Locate the cell with the specified text and output its (X, Y) center coordinate. 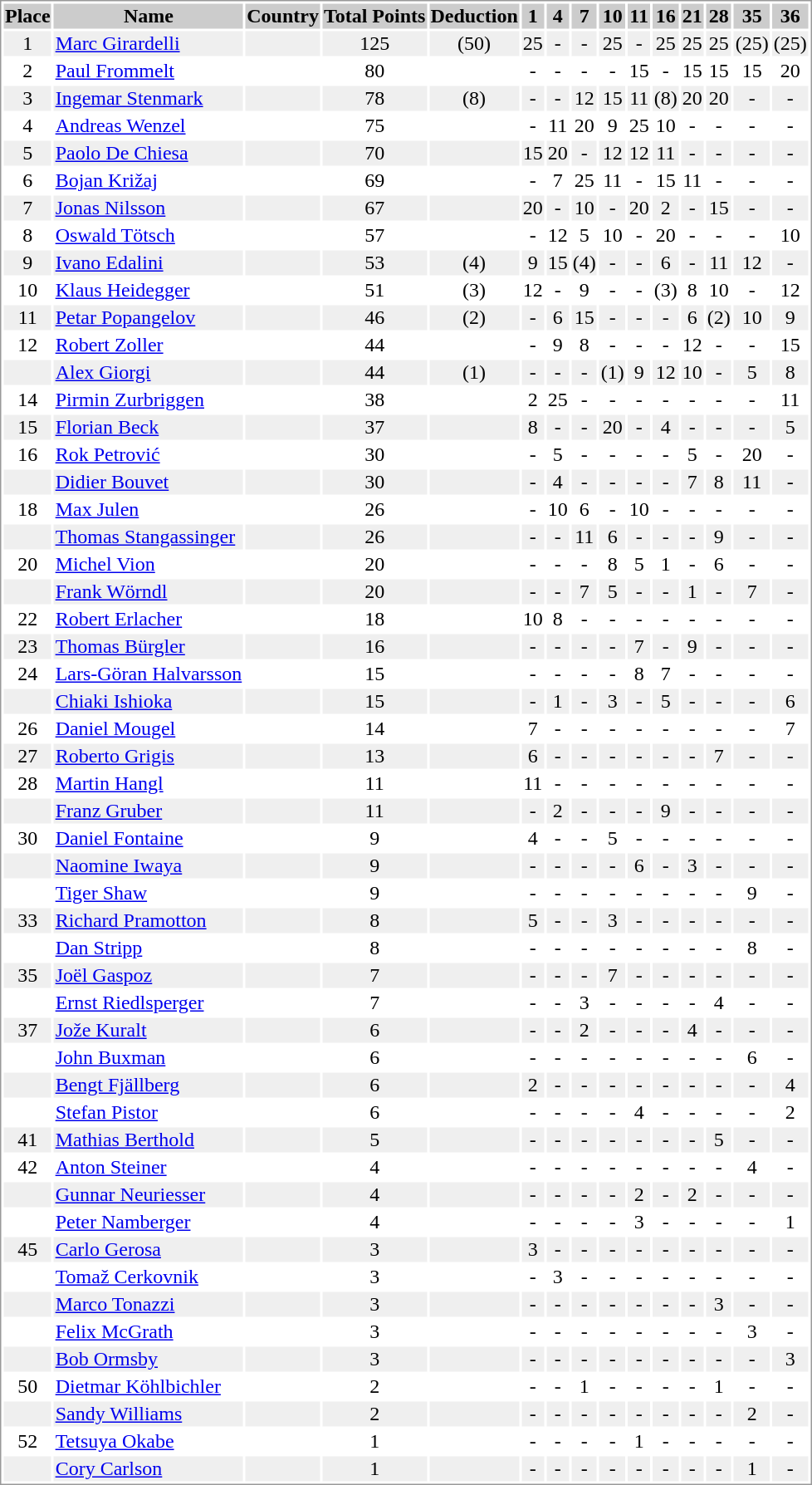
Lars-Göran Halvarsson (149, 674)
Klaus Heidegger (149, 290)
24 (27, 674)
Marc Girardelli (149, 44)
Jože Kuralt (149, 1031)
Sandy Williams (149, 1414)
53 (374, 263)
67 (374, 208)
Cory Carlson (149, 1469)
75 (374, 125)
70 (374, 154)
69 (374, 180)
(50) (474, 44)
Robert Zoller (149, 345)
42 (27, 1167)
Mathias Berthold (149, 1140)
Peter Namberger (149, 1222)
Robert Erlacher (149, 619)
21 (692, 16)
Florian Beck (149, 428)
45 (27, 1250)
Ernst Riedlsperger (149, 1002)
Martin Hangl (149, 783)
Michel Vion (149, 564)
57 (374, 235)
51 (374, 290)
Roberto Grigis (149, 757)
Max Julen (149, 509)
Rok Petrović (149, 454)
52 (27, 1441)
Tomaž Cerkovnik (149, 1277)
80 (374, 71)
Name (149, 16)
Paul Frommelt (149, 71)
Daniel Fontaine (149, 838)
Carlo Gerosa (149, 1250)
Paolo De Chiesa (149, 154)
Tetsuya Okabe (149, 1441)
Deduction (474, 16)
46 (374, 318)
Petar Popangelov (149, 318)
Jonas Nilsson (149, 208)
Naomine Iwaya (149, 866)
13 (374, 757)
Marco Tonazzi (149, 1305)
Bob Ormsby (149, 1360)
23 (27, 647)
41 (27, 1140)
Total Points (374, 16)
50 (27, 1386)
Tiger Shaw (149, 893)
Frank Wörndl (149, 592)
Ingemar Stenmark (149, 99)
125 (374, 44)
Stefan Pistor (149, 1112)
Felix McGrath (149, 1331)
Joël Gaspoz (149, 976)
Pirmin Zurbriggen (149, 399)
Andreas Wenzel (149, 125)
Ivano Edalini (149, 263)
22 (27, 619)
27 (27, 757)
78 (374, 99)
Thomas Bürgler (149, 647)
Didier Bouvet (149, 483)
Bengt Fjällberg (149, 1086)
36 (790, 16)
38 (374, 399)
33 (27, 921)
Gunnar Neuriesser (149, 1195)
John Buxman (149, 1057)
Thomas Stangassinger (149, 537)
Country (283, 16)
Dan Stripp (149, 948)
Franz Gruber (149, 811)
Daniel Mougel (149, 728)
Dietmar Köhlbichler (149, 1386)
Chiaki Ishioka (149, 702)
Place (27, 16)
Anton Steiner (149, 1167)
Oswald Tötsch (149, 235)
Richard Pramotton (149, 921)
Alex Giorgi (149, 373)
Bojan Križaj (149, 180)
